Provide the (x, y) coordinate of the cell's center where the given text is located.  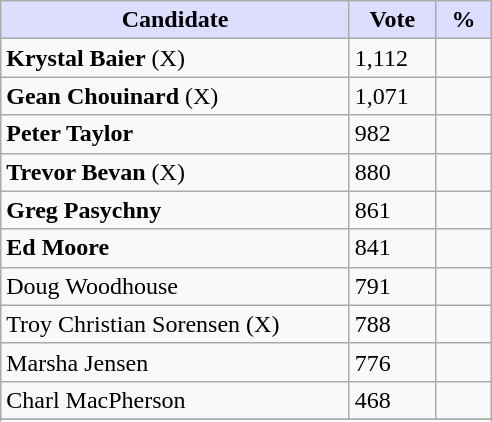
Greg Pasychny (176, 210)
Krystal Baier (X) (176, 58)
788 (392, 324)
791 (392, 286)
Gean Chouinard (X) (176, 96)
Marsha Jensen (176, 362)
1,071 (392, 96)
Charl MacPherson (176, 400)
Peter Taylor (176, 134)
1,112 (392, 58)
880 (392, 172)
861 (392, 210)
Troy Christian Sorensen (X) (176, 324)
776 (392, 362)
468 (392, 400)
Trevor Bevan (X) (176, 172)
Vote (392, 20)
Ed Moore (176, 248)
982 (392, 134)
Candidate (176, 20)
Doug Woodhouse (176, 286)
841 (392, 248)
% (463, 20)
